Find where the given text appears and provide that cell's center as [X, Y] coordinate. 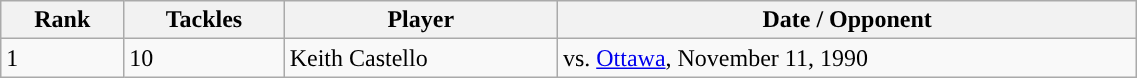
Player [420, 20]
Date / Opponent [846, 20]
10 [204, 58]
Tackles [204, 20]
Keith Castello [420, 58]
1 [62, 58]
Rank [62, 20]
vs. Ottawa, November 11, 1990 [846, 58]
